Return the [x, y] coordinate for the center point of the cell that contains the specified text.  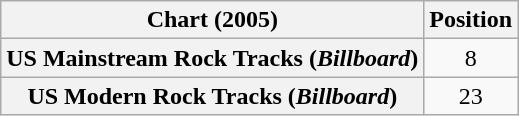
23 [471, 96]
8 [471, 58]
US Mainstream Rock Tracks (Billboard) [212, 58]
Position [471, 20]
US Modern Rock Tracks (Billboard) [212, 96]
Chart (2005) [212, 20]
